Determine the (x, y) coordinate at the center of the cell enclosing the given text.  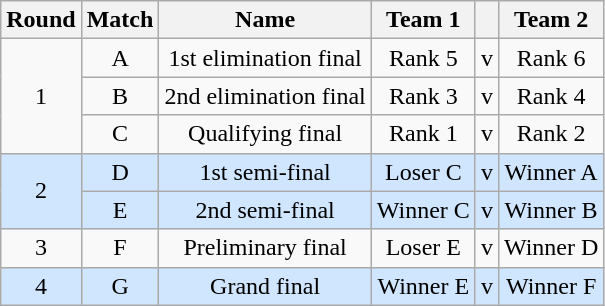
Round (41, 20)
F (120, 248)
Winner A (550, 172)
Winner F (550, 286)
1st semi-final (265, 172)
C (120, 134)
D (120, 172)
3 (41, 248)
Winner E (423, 286)
Winner C (423, 210)
Qualifying final (265, 134)
Team 1 (423, 20)
Loser E (423, 248)
Name (265, 20)
B (120, 96)
Team 2 (550, 20)
Winner D (550, 248)
2 (41, 191)
Winner B (550, 210)
4 (41, 286)
Rank 3 (423, 96)
Rank 4 (550, 96)
Grand final (265, 286)
A (120, 58)
1st elimination final (265, 58)
2nd semi-final (265, 210)
1 (41, 96)
Rank 5 (423, 58)
Match (120, 20)
Loser C (423, 172)
Rank 1 (423, 134)
Rank 2 (550, 134)
Preliminary final (265, 248)
E (120, 210)
2nd elimination final (265, 96)
Rank 6 (550, 58)
G (120, 286)
